Extract the (x, y) coordinate from the center of the cell holding the provided text.  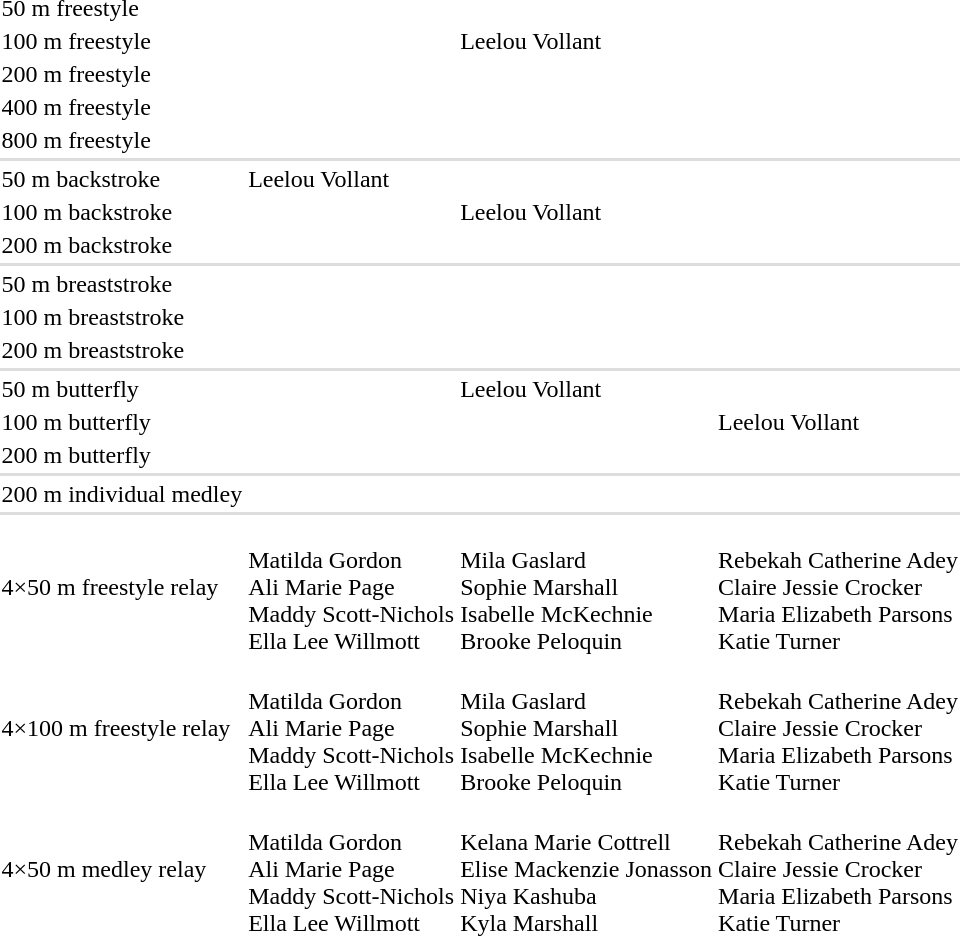
400 m freestyle (122, 107)
4×100 m freestyle relay (122, 728)
4×50 m freestyle relay (122, 587)
50 m breaststroke (122, 284)
100 m breaststroke (122, 317)
200 m butterfly (122, 455)
200 m backstroke (122, 245)
200 m freestyle (122, 74)
200 m individual medley (122, 494)
50 m backstroke (122, 179)
100 m freestyle (122, 41)
200 m breaststroke (122, 350)
100 m butterfly (122, 422)
50 m butterfly (122, 389)
100 m backstroke (122, 212)
800 m freestyle (122, 140)
